Capture the cell that displays the provided text and extract its [X, Y] central coordinate. 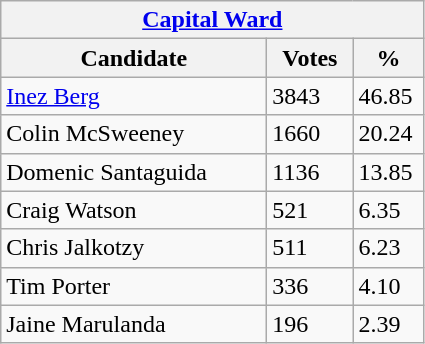
336 [310, 286]
6.23 [388, 248]
Jaine Marulanda [134, 324]
Capital Ward [212, 20]
3843 [310, 96]
20.24 [388, 134]
196 [310, 324]
6.35 [388, 210]
521 [310, 210]
Tim Porter [134, 286]
2.39 [388, 324]
Inez Berg [134, 96]
1660 [310, 134]
1136 [310, 172]
Votes [310, 58]
Colin McSweeney [134, 134]
13.85 [388, 172]
% [388, 58]
Domenic Santaguida [134, 172]
4.10 [388, 286]
Candidate [134, 58]
Chris Jalkotzy [134, 248]
511 [310, 248]
46.85 [388, 96]
Craig Watson [134, 210]
